Identify which cell holds the provided text, then report its [x, y] central coordinate. 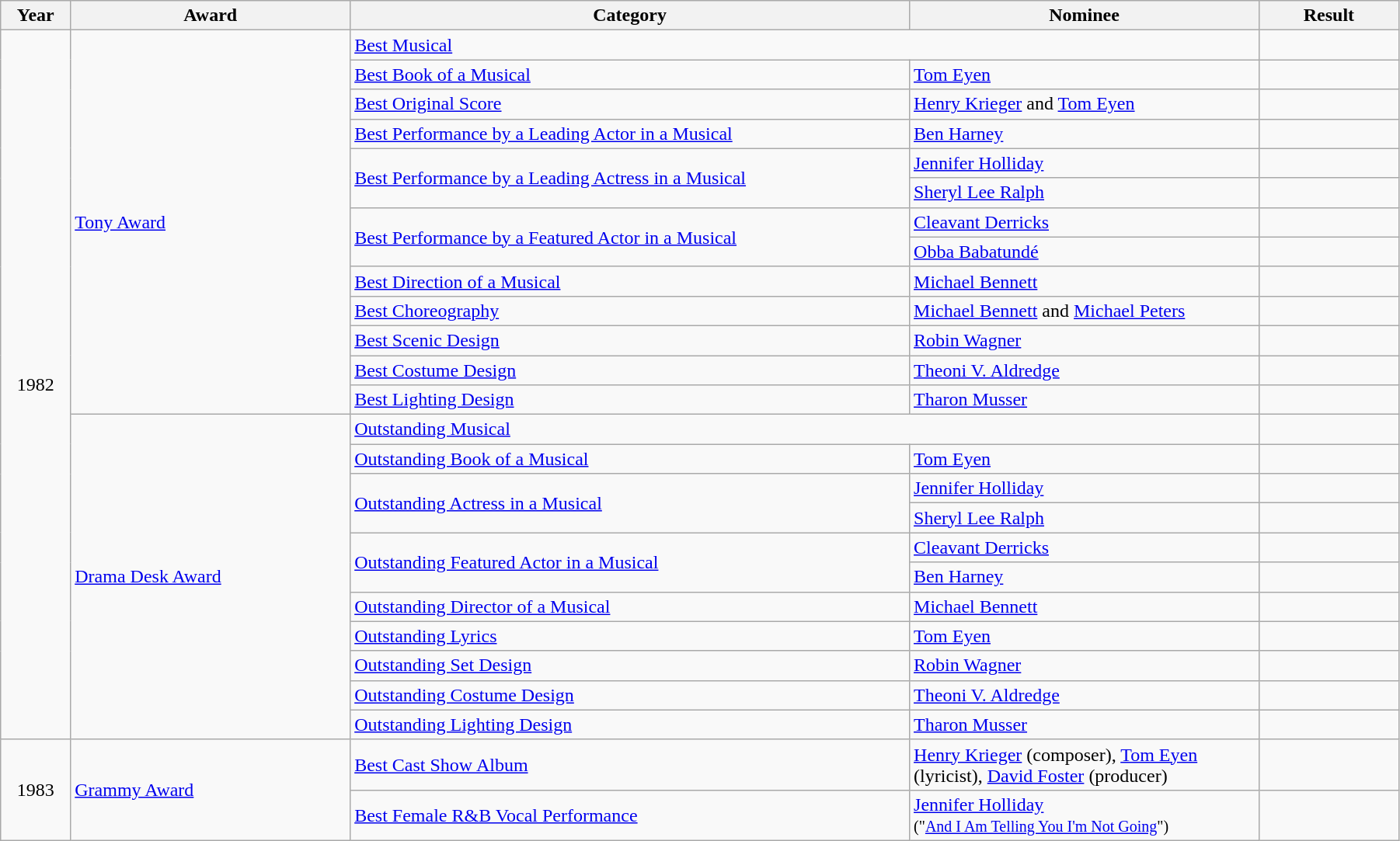
Grammy Award [211, 790]
Award [211, 16]
Tony Award [211, 222]
Best Performance by a Leading Actress in a Musical [630, 178]
Michael Bennett and Michael Peters [1085, 311]
Outstanding Lyrics [630, 636]
Best Cast Show Album [630, 764]
Jennifer Holliday ("And I Am Telling You I'm Not Going") [1085, 815]
Henry Krieger and Tom Eyen [1085, 104]
Outstanding Book of a Musical [630, 459]
Best Direction of a Musical [630, 281]
1983 [36, 790]
Best Female R&B Vocal Performance [630, 815]
Outstanding Featured Actor in a Musical [630, 562]
Best Performance by a Leading Actor in a Musical [630, 134]
Outstanding Costume Design [630, 695]
Best Original Score [630, 104]
Outstanding Set Design [630, 666]
Result [1329, 16]
Drama Desk Award [211, 578]
Best Musical [805, 45]
Category [630, 16]
Outstanding Actress in a Musical [630, 503]
Best Book of a Musical [630, 75]
Best Choreography [630, 311]
Nominee [1085, 16]
Best Lighting Design [630, 400]
Outstanding Director of a Musical [630, 606]
Henry Krieger (composer), Tom Eyen (lyricist), David Foster (producer) [1085, 764]
Best Costume Design [630, 370]
Outstanding Lighting Design [630, 725]
Best Performance by a Featured Actor in a Musical [630, 237]
Best Scenic Design [630, 340]
Outstanding Musical [805, 429]
1982 [36, 385]
Obba Babatundé [1085, 252]
Year [36, 16]
